Provide the [x, y] coordinate of the cell's center where the given text is located.  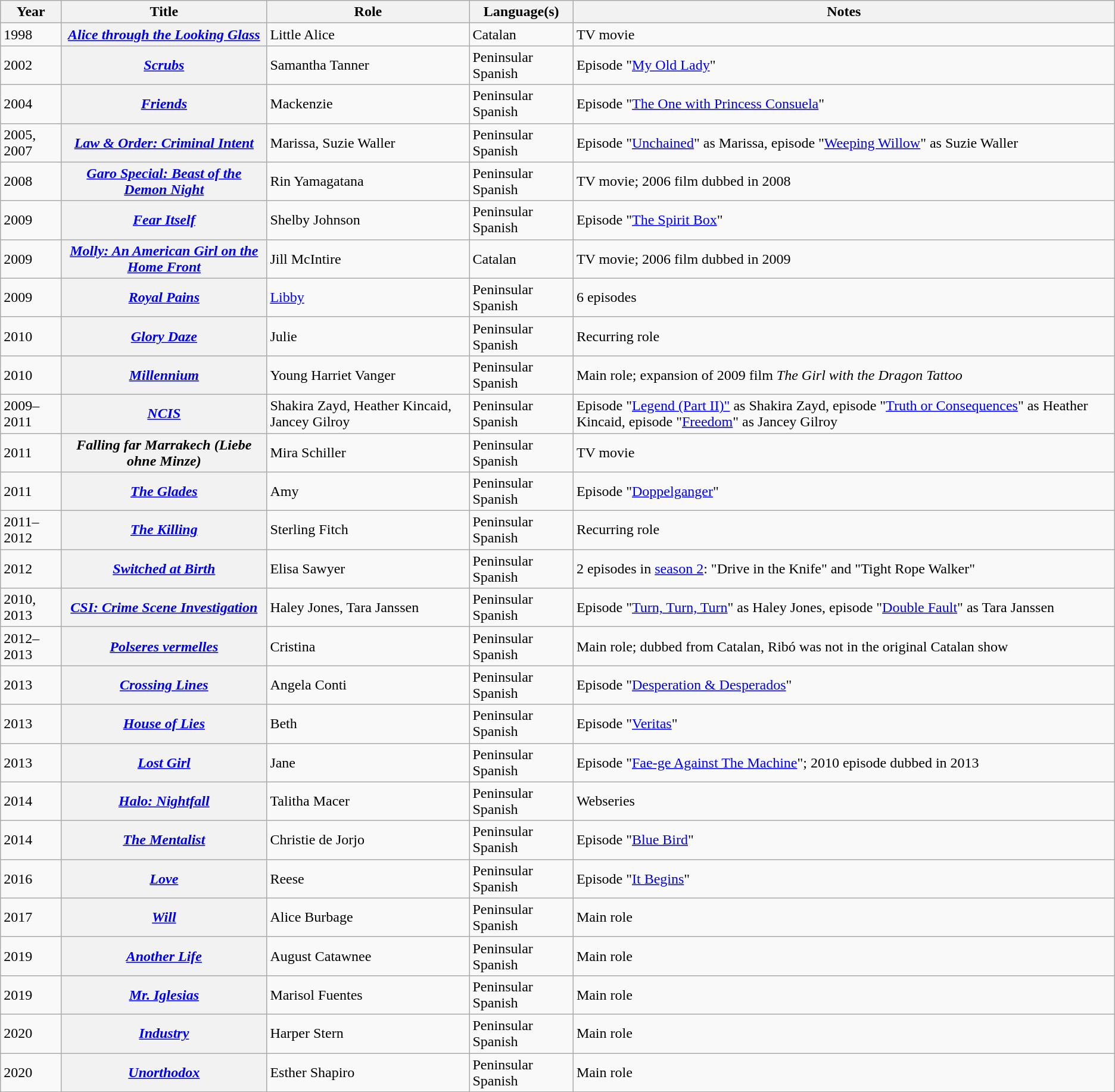
Another Life [164, 956]
Falling far Marrakech (Liebe ohne Minze) [164, 453]
2002 [31, 65]
Alice Burbage [368, 917]
Fear Itself [164, 220]
2012–2013 [31, 647]
Little Alice [368, 35]
TV movie; 2006 film dubbed in 2008 [843, 181]
Millennium [164, 375]
Episode "Doppelganger" [843, 492]
Young Harriet Vanger [368, 375]
Shelby Johnson [368, 220]
Garo Special: Beast of the Demon Night [164, 181]
6 episodes [843, 298]
Alice through the Looking Glass [164, 35]
2016 [31, 879]
Amy [368, 492]
Episode "Turn, Turn, Turn" as Haley Jones, episode "Double Fault" as Tara Janssen [843, 607]
Shakira Zayd, Heather Kincaid, Jancey Gilroy [368, 413]
Libby [368, 298]
Episode "Desperation & Desperados" [843, 685]
The Killing [164, 530]
Friends [164, 104]
2008 [31, 181]
2005, 2007 [31, 143]
Marissa, Suzie Waller [368, 143]
Unorthodox [164, 1072]
Talitha Macer [368, 801]
Role [368, 12]
Episode "Fae-ge Against The Machine"; 2010 episode dubbed in 2013 [843, 762]
2 episodes in season 2: "Drive in the Knife" and "Tight Rope Walker" [843, 569]
Main role; dubbed from Catalan, Ribó was not in the original Catalan show [843, 647]
Episode "Unchained" as Marissa, episode "Weeping Willow" as Suzie Waller [843, 143]
Webseries [843, 801]
Esther Shapiro [368, 1072]
House of Lies [164, 724]
Love [164, 879]
Mackenzie [368, 104]
Episode "Veritas" [843, 724]
Harper Stern [368, 1034]
Episode "Blue Bird" [843, 840]
Polseres vermelles [164, 647]
The Glades [164, 492]
Elisa Sawyer [368, 569]
Angela Conti [368, 685]
Royal Pains [164, 298]
Marisol Fuentes [368, 994]
Episode "It Begins" [843, 879]
Lost Girl [164, 762]
The Mentalist [164, 840]
Mr. Iglesias [164, 994]
2012 [31, 569]
Year [31, 12]
Scrubs [164, 65]
Halo: Nightfall [164, 801]
Law & Order: Criminal Intent [164, 143]
Main role; expansion of 2009 film The Girl with the Dragon Tattoo [843, 375]
Mira Schiller [368, 453]
Language(s) [521, 12]
Reese [368, 879]
CSI: Crime Scene Investigation [164, 607]
Julie [368, 336]
NCIS [164, 413]
Sterling Fitch [368, 530]
2004 [31, 104]
Episode "The One with Princess Consuela" [843, 104]
Will [164, 917]
2011–2012 [31, 530]
Christie de Jorjo [368, 840]
Samantha Tanner [368, 65]
Notes [843, 12]
Episode "Legend (Part II)" as Shakira Zayd, episode "Truth or Consequences" as Heather Kincaid, episode "Freedom" as Jancey Gilroy [843, 413]
1998 [31, 35]
Jane [368, 762]
Cristina [368, 647]
Beth [368, 724]
Industry [164, 1034]
Glory Daze [164, 336]
2010, 2013 [31, 607]
2009–2011 [31, 413]
Crossing Lines [164, 685]
Rin Yamagatana [368, 181]
August Catawnee [368, 956]
Episode "The Spirit Box" [843, 220]
TV movie; 2006 film dubbed in 2009 [843, 258]
Episode "My Old Lady" [843, 65]
Jill McIntire [368, 258]
Switched at Birth [164, 569]
Molly: An American Girl on the Home Front [164, 258]
Haley Jones, Tara Janssen [368, 607]
2017 [31, 917]
Title [164, 12]
